Search for the cell housing the specified text and yield its [x, y] center coordinate. 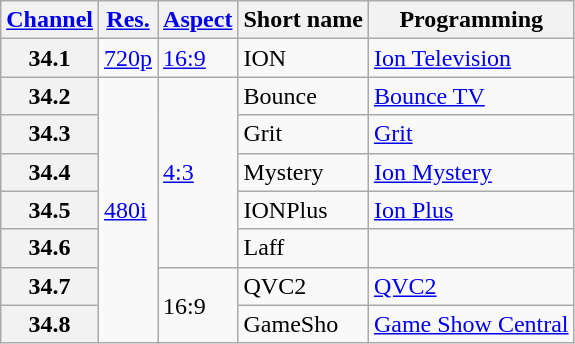
480i [128, 210]
34.6 [50, 248]
34.4 [50, 172]
Short name [303, 20]
Res. [128, 20]
Ion Plus [471, 210]
Laff [303, 248]
GameSho [303, 324]
Bounce TV [471, 96]
Mystery [303, 172]
34.1 [50, 58]
4:3 [198, 172]
34.5 [50, 210]
34.2 [50, 96]
720p [128, 58]
Channel [50, 20]
Aspect [198, 20]
Bounce [303, 96]
Game Show Central [471, 324]
IONPlus [303, 210]
34.7 [50, 286]
Ion Television [471, 58]
34.8 [50, 324]
34.3 [50, 134]
ION [303, 58]
Programming [471, 20]
Ion Mystery [471, 172]
